Locate the cell with the specified text and output its [x, y] center coordinate. 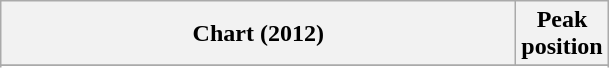
Chart (2012) [258, 34]
Peakposition [562, 34]
